Capture the cell that displays the provided text and extract its [x, y] central coordinate. 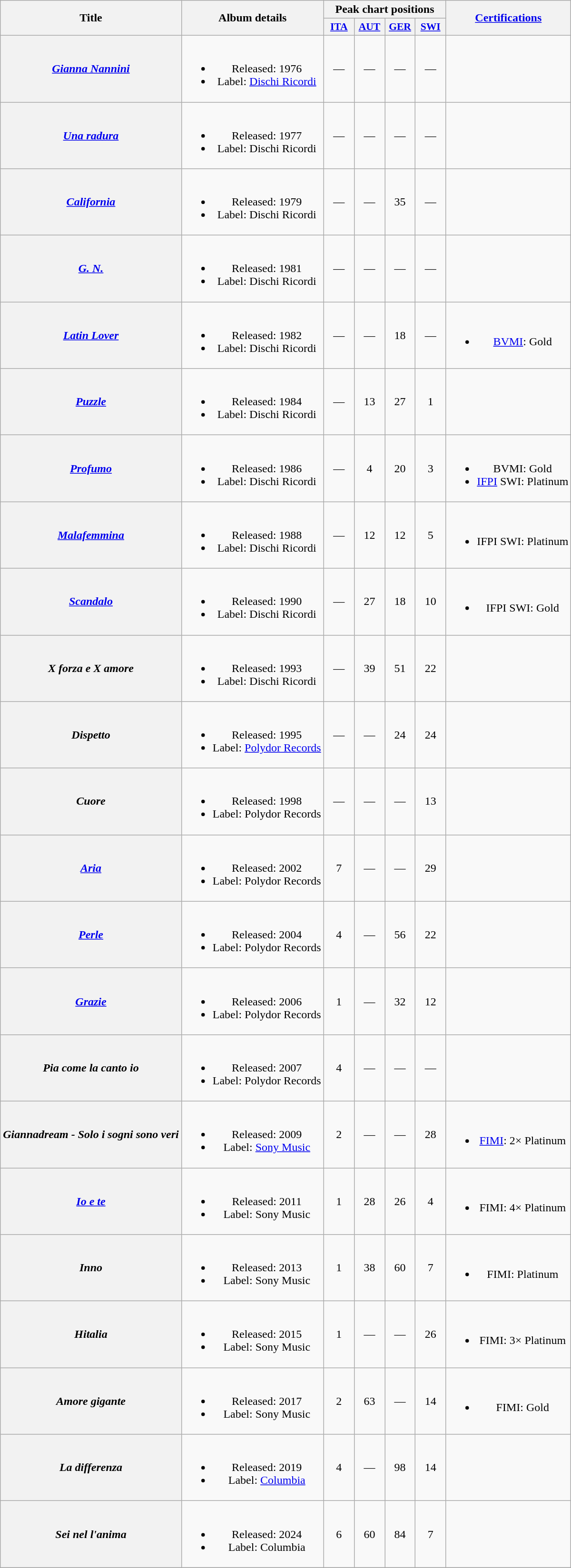
6 [339, 1534]
BVMI: GoldIFPI SWI: Platinum [508, 468]
39 [369, 668]
Released: 1979Label: Dischi Ricordi [252, 202]
La differenza [91, 1468]
BVMI: Gold [508, 335]
Cuore [91, 801]
Album details [252, 18]
Io e te [91, 1201]
FIMI: Platinum [508, 1268]
Released: 2011Label: Sony Music [252, 1201]
FIMI: 2× Platinum [508, 1134]
Profumo [91, 468]
Released: 1976Label: Dischi Ricordi [252, 68]
29 [431, 868]
Aria [91, 868]
Latin Lover [91, 335]
X forza e X amore [91, 668]
Released: 1984Label: Dischi Ricordi [252, 402]
3 [431, 468]
Released: 1995Label: Polydor Records [252, 735]
38 [369, 1268]
Puzzle [91, 402]
Giannadream - Solo i sogni sono veri [91, 1134]
Malafemmina [91, 535]
Peak chart positions [384, 10]
Released: 1998Label: Polydor Records [252, 801]
ITA [339, 27]
Released: 2013Label: Sony Music [252, 1268]
Released: 1981Label: Dischi Ricordi [252, 269]
Sei nel l'anima [91, 1534]
Released: 2009Label: Sony Music [252, 1134]
G. N. [91, 269]
20 [400, 468]
Released: 2017Label: Sony Music [252, 1401]
63 [369, 1401]
Released: 2002Label: Polydor Records [252, 868]
51 [400, 668]
10 [431, 602]
IFPI SWI: Platinum [508, 535]
Released: 2024Label: Columbia [252, 1534]
Scandalo [91, 602]
Released: 1993Label: Dischi Ricordi [252, 668]
35 [400, 202]
32 [400, 1001]
84 [400, 1534]
Hitalia [91, 1334]
AUT [369, 27]
Gianna Nannini [91, 68]
Grazie [91, 1001]
FIMI: Gold [508, 1401]
Title [91, 18]
Released: 2019Label: Columbia [252, 1468]
Pia come la canto io [91, 1068]
Released: 2006Label: Polydor Records [252, 1001]
Released: 1990Label: Dischi Ricordi [252, 602]
FIMI: 4× Platinum [508, 1201]
Released: 1977Label: Dischi Ricordi [252, 135]
Inno [91, 1268]
Released: 2015Label: Sony Music [252, 1334]
Released: 1986Label: Dischi Ricordi [252, 468]
SWI [431, 27]
GER [400, 27]
98 [400, 1468]
Dispetto [91, 735]
Perle [91, 935]
California [91, 202]
56 [400, 935]
Released: 1982Label: Dischi Ricordi [252, 335]
Released: 2007Label: Polydor Records [252, 1068]
5 [431, 535]
IFPI SWI: Gold [508, 602]
Una radura [91, 135]
Released: 1988Label: Dischi Ricordi [252, 535]
FIMI: 3× Platinum [508, 1334]
Certifications [508, 18]
Amore gigante [91, 1401]
Released: 2004Label: Polydor Records [252, 935]
